Extract the [x, y] coordinate from the center of the cell holding the provided text.  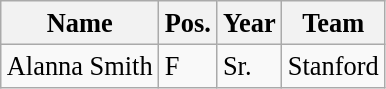
Name [80, 22]
Team [334, 22]
Pos. [188, 22]
Year [250, 22]
Stanford [334, 66]
Sr. [250, 66]
Alanna Smith [80, 66]
F [188, 66]
